Locate the cell with the specified text and output its (x, y) center coordinate. 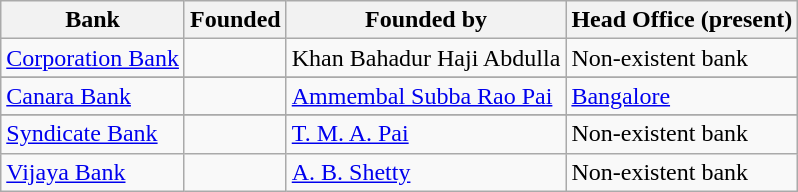
Bank (93, 20)
A. B. Shetty (426, 172)
T. M. A. Pai (426, 134)
Corporation Bank (93, 58)
Khan Bahadur Haji Abdulla (426, 58)
Vijaya Bank (93, 172)
Bangalore (682, 96)
Founded by (426, 20)
Founded (235, 20)
Ammembal Subba Rao Pai (426, 96)
Syndicate Bank (93, 134)
Canara Bank (93, 96)
Head Office (present) (682, 20)
